Find where the given text appears and provide that cell's center as [X, Y] coordinate. 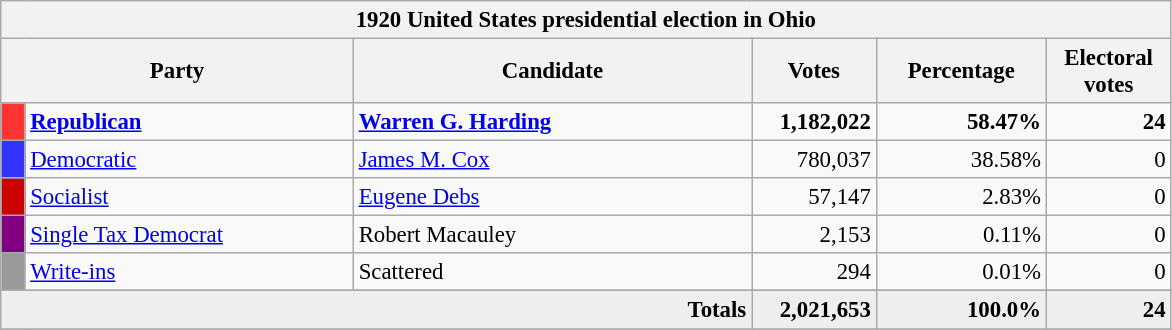
Democratic [189, 160]
780,037 [814, 160]
Single Tax Democrat [189, 235]
1,182,022 [814, 122]
Electoral votes [1108, 72]
Totals [376, 310]
Scattered [552, 273]
Republican [189, 122]
Percentage [961, 72]
Candidate [552, 72]
2,021,653 [814, 310]
2.83% [961, 197]
Socialist [189, 197]
James M. Cox [552, 160]
100.0% [961, 310]
Write-ins [189, 273]
57,147 [814, 197]
0.11% [961, 235]
Votes [814, 72]
Party [178, 72]
Robert Macauley [552, 235]
0.01% [961, 273]
58.47% [961, 122]
Warren G. Harding [552, 122]
38.58% [961, 160]
1920 United States presidential election in Ohio [586, 20]
2,153 [814, 235]
294 [814, 273]
Eugene Debs [552, 197]
